For the text-containing cell, return its midpoint in (x, y) coordinate format. 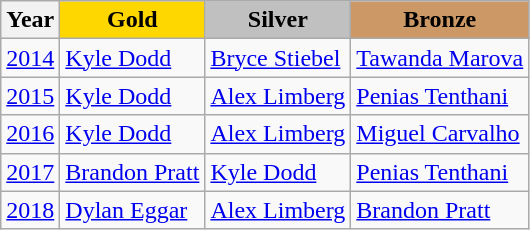
Silver (278, 20)
Bryce Stiebel (278, 58)
2014 (30, 58)
2015 (30, 96)
Miguel Carvalho (440, 134)
Year (30, 20)
Dylan Eggar (132, 210)
Tawanda Marova (440, 58)
Gold (132, 20)
2017 (30, 172)
2016 (30, 134)
Bronze (440, 20)
2018 (30, 210)
